Capture the cell that displays the provided text and extract its [x, y] central coordinate. 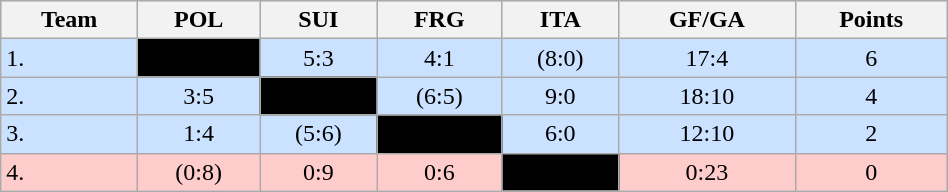
6:0 [560, 134]
Points [871, 20]
4:1 [440, 58]
12:10 [707, 134]
(8:0) [560, 58]
3:5 [199, 96]
4. [70, 172]
0:9 [318, 172]
0:23 [707, 172]
2 [871, 134]
(5:6) [318, 134]
1:4 [199, 134]
GF/GA [707, 20]
5:3 [318, 58]
FRG [440, 20]
4 [871, 96]
2. [70, 96]
17:4 [707, 58]
6 [871, 58]
ITA [560, 20]
SUI [318, 20]
18:10 [707, 96]
3. [70, 134]
0 [871, 172]
POL [199, 20]
1. [70, 58]
(0:8) [199, 172]
9:0 [560, 96]
(6:5) [440, 96]
Team [70, 20]
0:6 [440, 172]
